Find where the given text appears and provide that cell's center as (X, Y) coordinate. 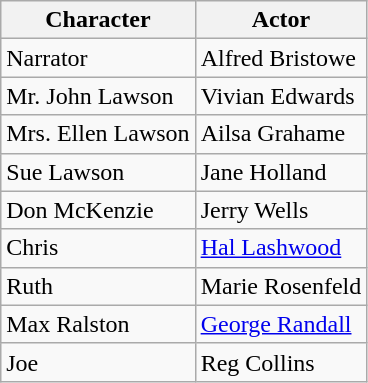
Jane Holland (281, 172)
George Randall (281, 324)
Character (98, 20)
Jerry Wells (281, 210)
Hal Lashwood (281, 248)
Ruth (98, 286)
Narrator (98, 58)
Mrs. Ellen Lawson (98, 134)
Vivian Edwards (281, 96)
Alfred Bristowe (281, 58)
Reg Collins (281, 362)
Max Ralston (98, 324)
Ailsa Grahame (281, 134)
Joe (98, 362)
Sue Lawson (98, 172)
Don McKenzie (98, 210)
Actor (281, 20)
Mr. John Lawson (98, 96)
Marie Rosenfeld (281, 286)
Chris (98, 248)
